From the cell containing the given text, extract its center point as [x, y] coordinate. 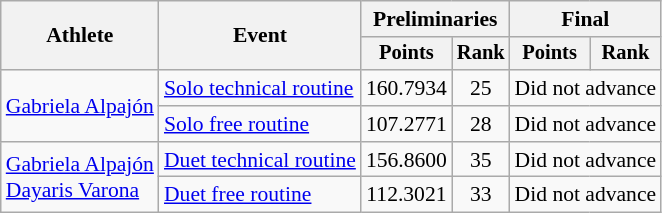
160.7934 [406, 88]
Solo technical routine [260, 88]
Gabriela Alpajón [80, 106]
Duet technical routine [260, 160]
Athlete [80, 36]
Solo free routine [260, 124]
112.3021 [406, 195]
35 [481, 160]
Gabriela Alpajón Dayaris Varona [80, 178]
Final [586, 19]
25 [481, 88]
107.2771 [406, 124]
Event [260, 36]
156.8600 [406, 160]
Duet free routine [260, 195]
28 [481, 124]
33 [481, 195]
Preliminaries [436, 19]
